Search for the cell housing the specified text and yield its (X, Y) center coordinate. 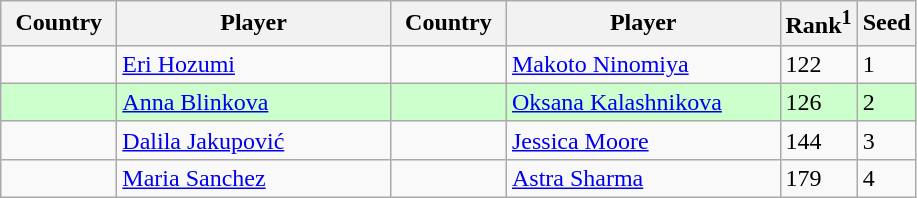
122 (818, 64)
Oksana Kalashnikova (643, 102)
Eri Hozumi (254, 64)
Rank1 (818, 24)
Dalila Jakupović (254, 140)
4 (886, 178)
Jessica Moore (643, 140)
Maria Sanchez (254, 178)
126 (818, 102)
Makoto Ninomiya (643, 64)
Seed (886, 24)
144 (818, 140)
1 (886, 64)
2 (886, 102)
Astra Sharma (643, 178)
Anna Blinkova (254, 102)
179 (818, 178)
3 (886, 140)
